Output the (x, y) coordinate of the center of the cell containing the given text.  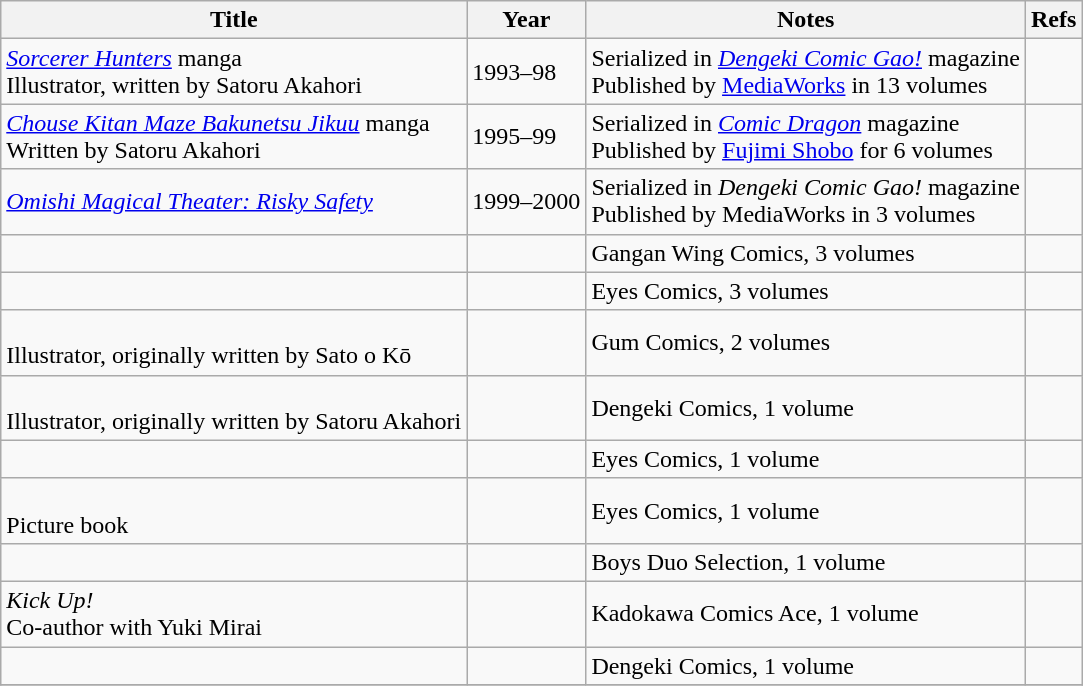
1999–2000 (526, 202)
Gangan Wing Comics, 3 volumes (806, 253)
Notes (806, 20)
Omishi Magical Theater: Risky Safety (234, 202)
Illustrator, originally written by Satoru Akahori (234, 408)
Chouse Kitan Maze Bakunetsu Jikuu mangaWritten by Satoru Akahori (234, 136)
1995–99 (526, 136)
Boys Duo Selection, 1 volume (806, 562)
Kadokawa Comics Ace, 1 volume (806, 614)
Serialized in Dengeki Comic Gao! magazinePublished by MediaWorks in 13 volumes (806, 72)
Year (526, 20)
Picture book (234, 510)
Eyes Comics, 3 volumes (806, 291)
Serialized in Comic Dragon magazinePublished by Fujimi Shobo for 6 volumes (806, 136)
Kick Up!Co-author with Yuki Mirai (234, 614)
Refs (1053, 20)
1993–98 (526, 72)
Serialized in Dengeki Comic Gao! magazinePublished by MediaWorks in 3 volumes (806, 202)
Sorcerer Hunters mangaIllustrator, written by Satoru Akahori (234, 72)
Gum Comics, 2 volumes (806, 342)
Illustrator, originally written by Sato o Kō (234, 342)
Title (234, 20)
